Output the [X, Y] coordinate of the center of the cell containing the given text.  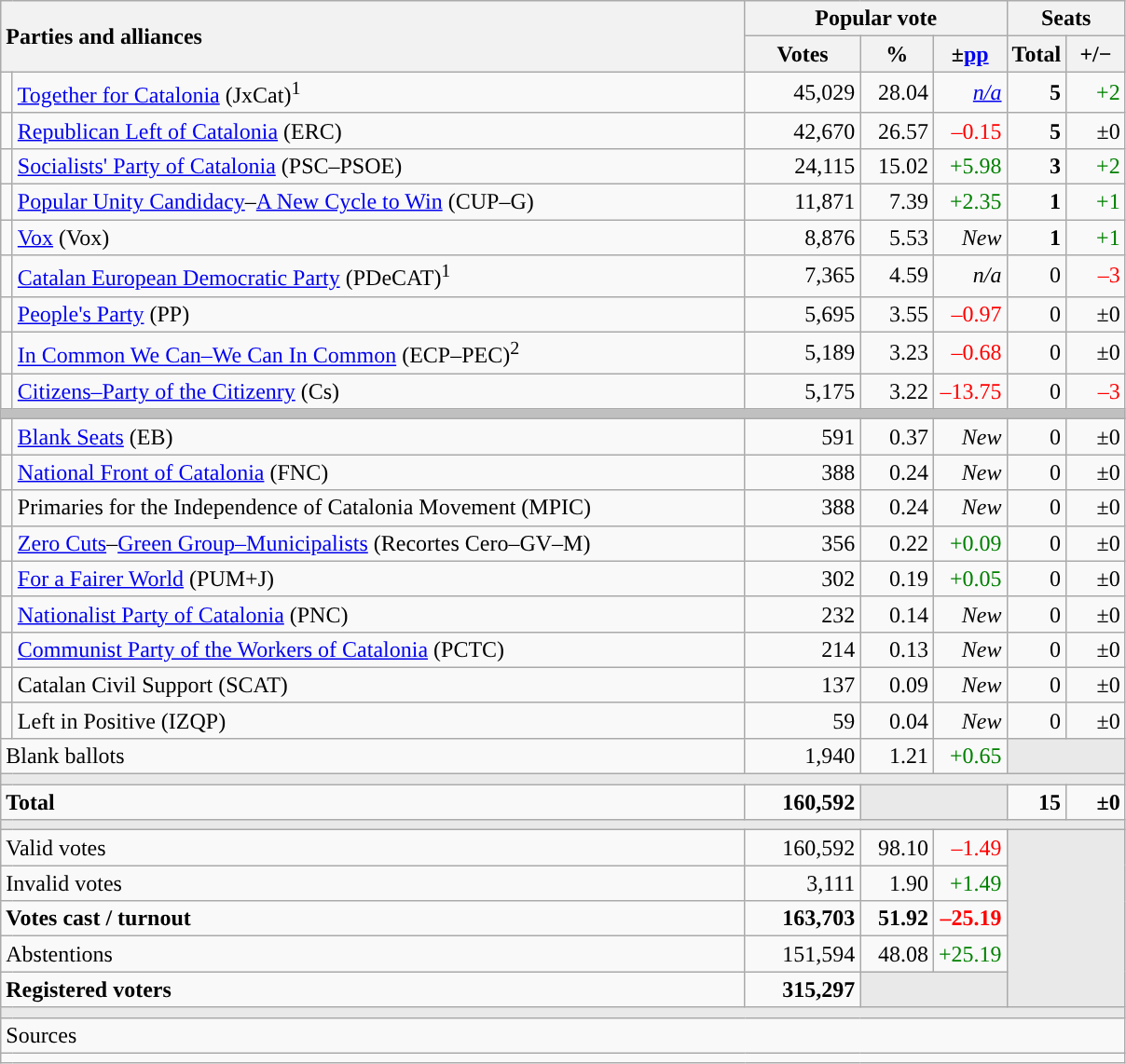
Zero Cuts–Green Group–Municipalists (Recortes Cero–GV–M) [378, 543]
Votes cast / turnout [373, 919]
0.22 [897, 543]
0.19 [897, 579]
5,189 [803, 352]
45,029 [803, 93]
214 [803, 649]
315,297 [803, 989]
Invalid votes [373, 883]
98.10 [897, 848]
–0.15 [969, 130]
Together for Catalonia (JxCat)1 [378, 93]
Valid votes [373, 848]
–0.97 [969, 314]
% [897, 54]
51.92 [897, 919]
Catalan Civil Support (SCAT) [378, 685]
42,670 [803, 130]
3,111 [803, 883]
7,365 [803, 276]
Citizens–Party of the Citizenry (Cs) [378, 391]
0.09 [897, 685]
356 [803, 543]
5,695 [803, 314]
Left in Positive (IZQP) [378, 720]
Sources [563, 1035]
Vox (Vox) [378, 238]
0.13 [897, 649]
26.57 [897, 130]
5.53 [897, 238]
0.37 [897, 437]
48.08 [897, 954]
1.90 [897, 883]
3.55 [897, 314]
Primaries for the Independence of Catalonia Movement (MPIC) [378, 508]
3 [1037, 166]
Socialists' Party of Catalonia (PSC–PSOE) [378, 166]
+2.35 [969, 202]
Popular Unity Candidacy–A New Cycle to Win (CUP–G) [378, 202]
Parties and alliances [373, 36]
+1.49 [969, 883]
3.22 [897, 391]
+/− [1096, 54]
1,940 [803, 757]
1.21 [897, 757]
15 [1037, 802]
137 [803, 685]
59 [803, 720]
163,703 [803, 919]
–25.19 [969, 919]
For a Fairer World (PUM+J) [378, 579]
+0.09 [969, 543]
Votes [803, 54]
24,115 [803, 166]
Blank Seats (EB) [378, 437]
0.04 [897, 720]
In Common We Can–We Can In Common (ECP–PEC)2 [378, 352]
8,876 [803, 238]
Popular vote [876, 19]
–1.49 [969, 848]
Registered voters [373, 989]
Abstentions [373, 954]
591 [803, 437]
+5.98 [969, 166]
4.59 [897, 276]
Communist Party of the Workers of Catalonia (PCTC) [378, 649]
302 [803, 579]
11,871 [803, 202]
15.02 [897, 166]
–0.68 [969, 352]
+0.65 [969, 757]
Blank ballots [373, 757]
232 [803, 614]
+0.05 [969, 579]
Seats [1066, 19]
28.04 [897, 93]
People's Party (PP) [378, 314]
151,594 [803, 954]
National Front of Catalonia (FNC) [378, 472]
0.14 [897, 614]
–13.75 [969, 391]
5,175 [803, 391]
Catalan European Democratic Party (PDeCAT)1 [378, 276]
3.23 [897, 352]
Republican Left of Catalonia (ERC) [378, 130]
±pp [969, 54]
Nationalist Party of Catalonia (PNC) [378, 614]
+25.19 [969, 954]
7.39 [897, 202]
